For the text-containing cell, return its midpoint in (X, Y) coordinate format. 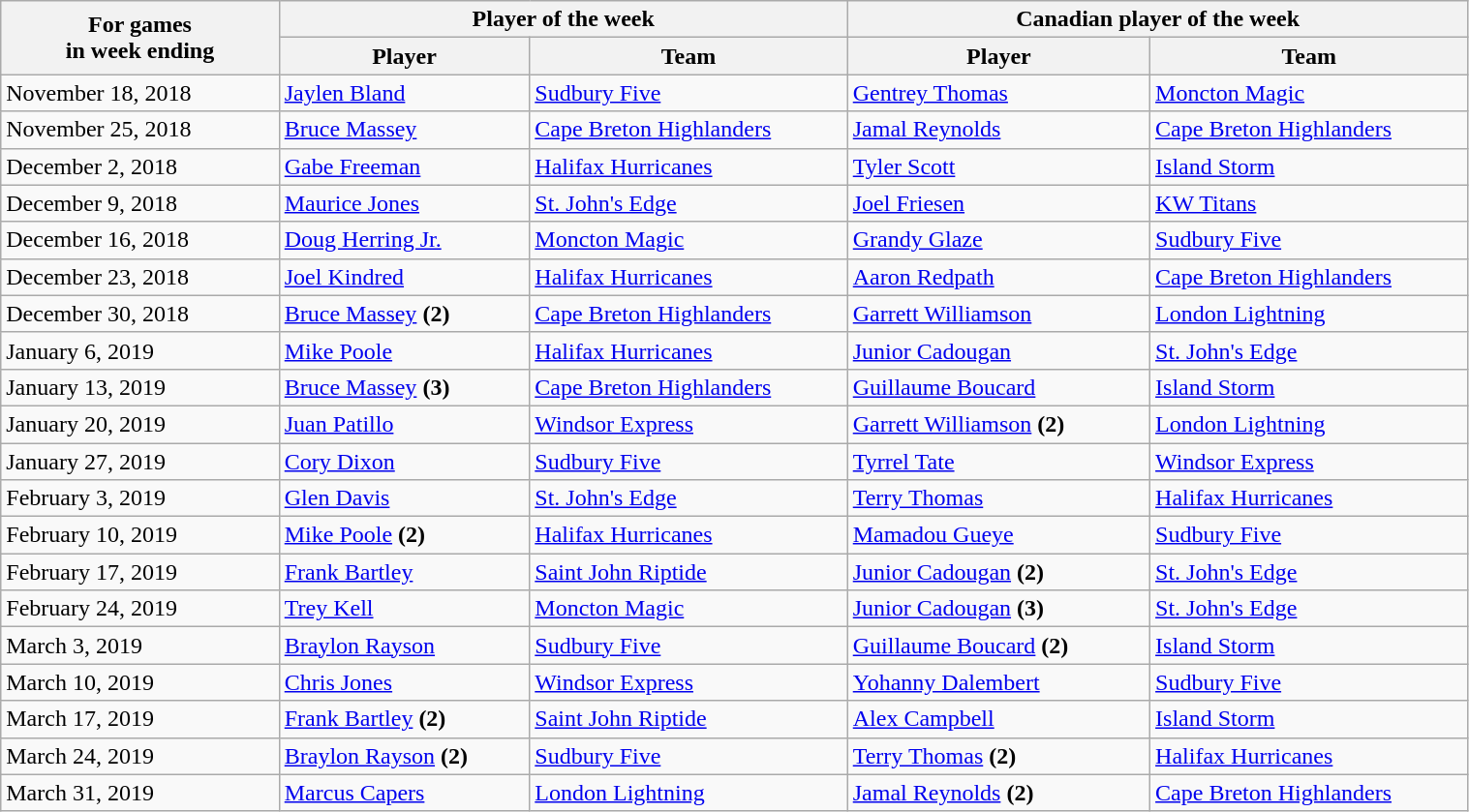
January 13, 2019 (139, 387)
Jamal Reynolds (2) (998, 793)
February 17, 2019 (139, 572)
Garrett Williamson (2) (998, 424)
Terry Thomas (998, 498)
Terry Thomas (2) (998, 756)
Junior Cadougan (3) (998, 609)
December 2, 2018 (139, 166)
Braylon Rayson (405, 646)
Junior Cadougan (2) (998, 572)
Doug Herring Jr. (405, 240)
Chris Jones (405, 682)
Guillaume Boucard (2) (998, 646)
Guillaume Boucard (998, 387)
November 18, 2018 (139, 93)
March 31, 2019 (139, 793)
March 3, 2019 (139, 646)
Junior Cadougan (998, 350)
Alex Campbell (998, 719)
Juan Patillo (405, 424)
Tyler Scott (998, 166)
Cory Dixon (405, 462)
Frank Bartley (405, 572)
Bruce Massey (2) (405, 314)
January 20, 2019 (139, 424)
Player of the week (564, 19)
Bruce Massey (3) (405, 387)
Gentrey Thomas (998, 93)
Mike Poole (405, 350)
February 10, 2019 (139, 535)
December 16, 2018 (139, 240)
March 17, 2019 (139, 719)
March 10, 2019 (139, 682)
January 6, 2019 (139, 350)
Tyrrel Tate (998, 462)
Mike Poole (2) (405, 535)
November 25, 2018 (139, 130)
Mamadou Gueye (998, 535)
December 9, 2018 (139, 203)
Garrett Williamson (998, 314)
Jaylen Bland (405, 93)
December 30, 2018 (139, 314)
KW Titans (1309, 203)
Bruce Massey (405, 130)
Frank Bartley (2) (405, 719)
December 23, 2018 (139, 277)
Joel Kindred (405, 277)
Gabe Freeman (405, 166)
February 3, 2019 (139, 498)
Trey Kell (405, 609)
Glen Davis (405, 498)
January 27, 2019 (139, 462)
Yohanny Dalembert (998, 682)
Maurice Jones (405, 203)
Marcus Capers (405, 793)
Joel Friesen (998, 203)
February 24, 2019 (139, 609)
Jamal Reynolds (998, 130)
Canadian player of the week (1158, 19)
Braylon Rayson (2) (405, 756)
March 24, 2019 (139, 756)
For gamesin week ending (139, 38)
Aaron Redpath (998, 277)
Grandy Glaze (998, 240)
